Identify which cell holds the provided text, then report its [X, Y] central coordinate. 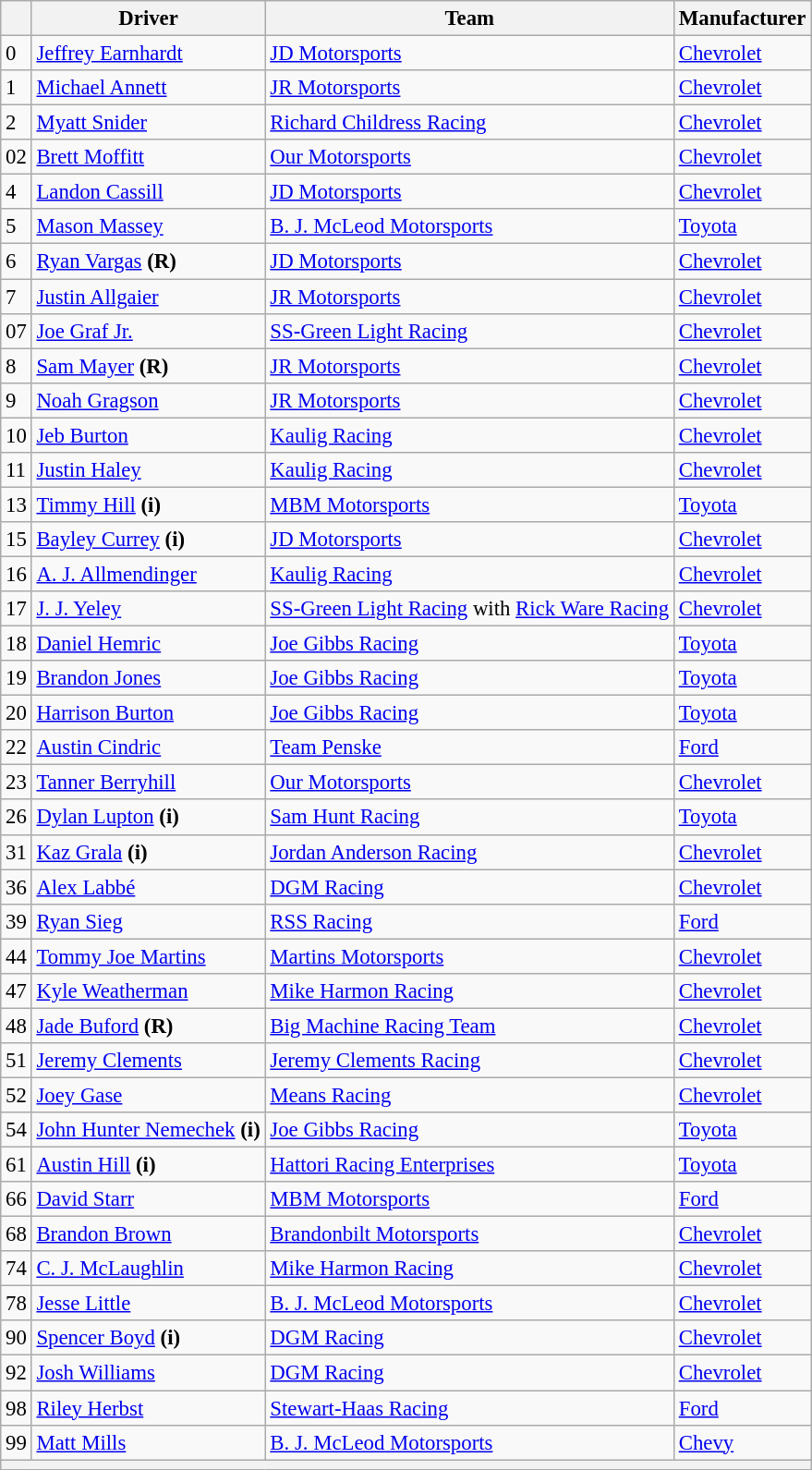
78 [17, 1304]
Jeffrey Earnhardt [148, 54]
Driver [148, 18]
13 [17, 504]
John Hunter Nemechek (i) [148, 1130]
Joe Graf Jr. [148, 331]
SS-Green Light Racing [469, 331]
51 [17, 1061]
92 [17, 1373]
Brandon Brown [148, 1234]
5 [17, 226]
Jeremy Clements Racing [469, 1061]
Ryan Vargas (R) [148, 261]
Matt Mills [148, 1442]
C. J. McLaughlin [148, 1269]
Team [469, 18]
9 [17, 400]
47 [17, 991]
Sam Mayer (R) [148, 366]
Kaz Grala (i) [148, 852]
61 [17, 1165]
Jeb Burton [148, 435]
99 [17, 1442]
36 [17, 887]
26 [17, 818]
52 [17, 1095]
2 [17, 123]
6 [17, 261]
15 [17, 540]
7 [17, 297]
Tommy Joe Martins [148, 956]
Spencer Boyd (i) [148, 1339]
1 [17, 88]
J. J. Yeley [148, 609]
Riley Herbst [148, 1408]
02 [17, 157]
22 [17, 747]
90 [17, 1339]
0 [17, 54]
Brett Moffitt [148, 157]
Daniel Hemric [148, 644]
48 [17, 1026]
Landon Cassill [148, 192]
17 [17, 609]
98 [17, 1408]
Sam Hunt Racing [469, 818]
Alex Labbé [148, 887]
Tanner Berryhill [148, 783]
Dylan Lupton (i) [148, 818]
Myatt Snider [148, 123]
Kyle Weatherman [148, 991]
Chevy [742, 1442]
Mason Massey [148, 226]
RSS Racing [469, 921]
66 [17, 1199]
Bayley Currey (i) [148, 540]
Timmy Hill (i) [148, 504]
Austin Hill (i) [148, 1165]
Jordan Anderson Racing [469, 852]
SS-Green Light Racing with Rick Ware Racing [469, 609]
Justin Haley [148, 470]
A. J. Allmendinger [148, 574]
74 [17, 1269]
Noah Gragson [148, 400]
8 [17, 366]
54 [17, 1130]
Hattori Racing Enterprises [469, 1165]
07 [17, 331]
39 [17, 921]
23 [17, 783]
11 [17, 470]
18 [17, 644]
Martins Motorsports [469, 956]
Means Racing [469, 1095]
Michael Annett [148, 88]
Jesse Little [148, 1304]
19 [17, 678]
Ryan Sieg [148, 921]
Austin Cindric [148, 747]
Brandonbilt Motorsports [469, 1234]
Harrison Burton [148, 713]
Jade Buford (R) [148, 1026]
Justin Allgaier [148, 297]
Richard Childress Racing [469, 123]
Jeremy Clements [148, 1061]
31 [17, 852]
David Starr [148, 1199]
Joey Gase [148, 1095]
68 [17, 1234]
Team Penske [469, 747]
Big Machine Racing Team [469, 1026]
Stewart-Haas Racing [469, 1408]
10 [17, 435]
44 [17, 956]
Brandon Jones [148, 678]
20 [17, 713]
Manufacturer [742, 18]
4 [17, 192]
16 [17, 574]
Josh Williams [148, 1373]
